Extract the [x, y] coordinate from the center of the cell holding the provided text.  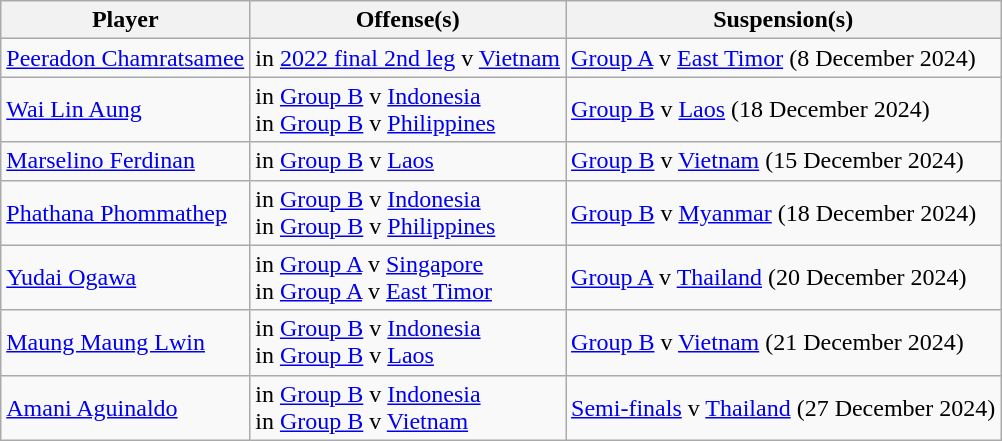
Group B v Vietnam (15 December 2024) [784, 161]
Offense(s) [408, 20]
Peeradon Chamratsamee [126, 58]
Semi-finals v Thailand (27 December 2024) [784, 408]
Group A v Thailand (20 December 2024) [784, 278]
Maung Maung Lwin [126, 342]
Yudai Ogawa [126, 278]
in Group A v Singapore in Group A v East Timor [408, 278]
in Group B v Indonesia in Group B v Laos [408, 342]
Amani Aguinaldo [126, 408]
Wai Lin Aung [126, 110]
in Group B v Laos [408, 161]
Group B v Vietnam (21 December 2024) [784, 342]
Phathana Phommathep [126, 212]
Player [126, 20]
Group B v Laos (18 December 2024) [784, 110]
Group B v Myanmar (18 December 2024) [784, 212]
in Group B v Indonesia in Group B v Vietnam [408, 408]
Group A v East Timor (8 December 2024) [784, 58]
Suspension(s) [784, 20]
in 2022 final 2nd leg v Vietnam [408, 58]
Marselino Ferdinan [126, 161]
